Scan for the cell matching the given text and deliver its [x, y] coordinate at center. 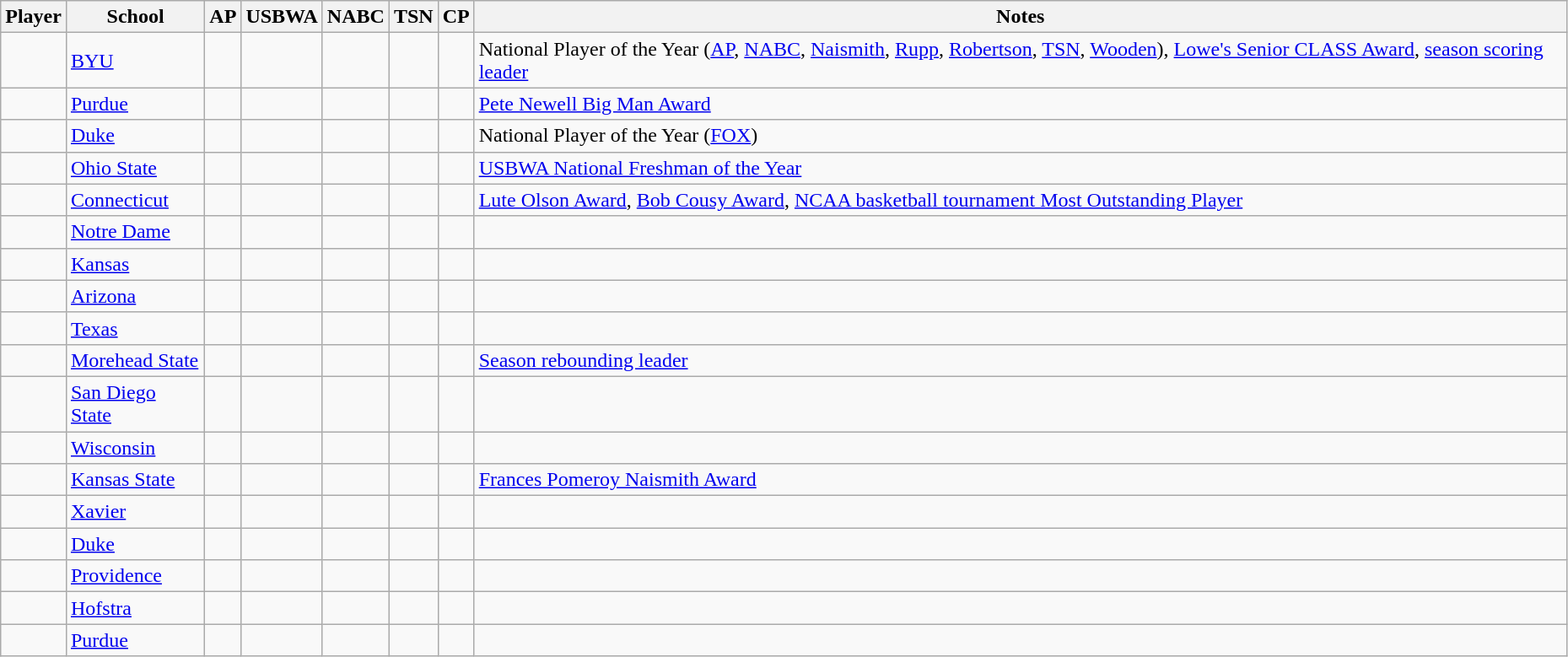
Providence [135, 576]
School [135, 17]
National Player of the Year (FOX) [1021, 136]
AP [223, 17]
USBWA [282, 17]
CP [455, 17]
BYU [135, 61]
TSN [413, 17]
Player [34, 17]
San Diego State [135, 403]
NABC [356, 17]
Lute Olson Award, Bob Cousy Award, NCAA basketball tournament Most Outstanding Player [1021, 200]
National Player of the Year (AP, NABC, Naismith, Rupp, Robertson, TSN, Wooden), Lowe's Senior CLASS Award, season scoring leader [1021, 61]
Texas [135, 328]
Kansas State [135, 480]
Xavier [135, 512]
Season rebounding leader [1021, 360]
Connecticut [135, 200]
Pete Newell Big Man Award [1021, 104]
Arizona [135, 296]
Frances Pomeroy Naismith Award [1021, 480]
Morehead State [135, 360]
Ohio State [135, 168]
USBWA National Freshman of the Year [1021, 168]
Notre Dame [135, 232]
Kansas [135, 264]
Wisconsin [135, 448]
Hofstra [135, 608]
Notes [1021, 17]
